Scan for the cell matching the given text and deliver its (X, Y) coordinate at center. 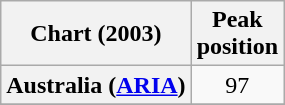
97 (237, 85)
Peakposition (237, 34)
Chart (2003) (96, 34)
Australia (ARIA) (96, 85)
